Scan for the cell matching the given text and deliver its [X, Y] coordinate at center. 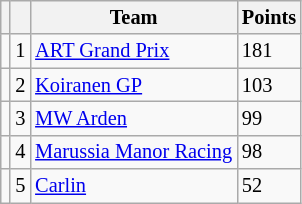
52 [269, 186]
98 [269, 152]
Koiranen GP [134, 85]
Carlin [134, 186]
3 [20, 118]
Team [134, 17]
103 [269, 85]
5 [20, 186]
ART Grand Prix [134, 51]
Points [269, 17]
99 [269, 118]
1 [20, 51]
4 [20, 152]
Marussia Manor Racing [134, 152]
2 [20, 85]
181 [269, 51]
MW Arden [134, 118]
